Detect which cell encompasses the target text, then output its (X, Y) center coordinate. 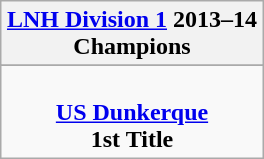
LNH Division 1 2013–14Champions (132, 34)
US Dunkerque1st Title (132, 112)
